Detect which cell encompasses the target text, then output its (x, y) center coordinate. 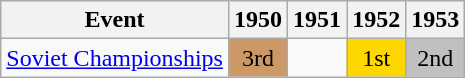
1951 (318, 20)
1953 (436, 20)
2nd (436, 58)
Soviet Championships (115, 58)
Event (115, 20)
1952 (376, 20)
3rd (258, 58)
1st (376, 58)
1950 (258, 20)
